Detect which cell encompasses the target text, then output its [x, y] center coordinate. 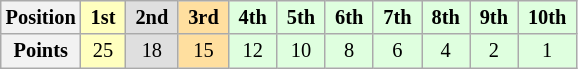
6th [349, 17]
Points [41, 51]
1 [547, 51]
5th [301, 17]
10 [301, 51]
4 [446, 51]
2 [494, 51]
8th [446, 17]
9th [494, 17]
12 [253, 51]
3rd [203, 17]
1st [104, 17]
15 [203, 51]
8 [349, 51]
4th [253, 17]
2nd [152, 17]
6 [397, 51]
10th [547, 17]
25 [104, 51]
18 [152, 51]
Position [41, 17]
7th [397, 17]
